Locate the cell with the specified text and output its (x, y) center coordinate. 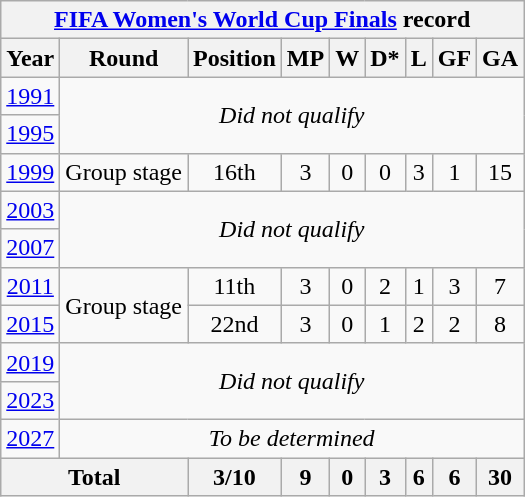
To be determined (292, 438)
GF (454, 58)
30 (500, 477)
L (418, 58)
2007 (30, 248)
1999 (30, 172)
1991 (30, 96)
2003 (30, 210)
3/10 (235, 477)
Year (30, 58)
15 (500, 172)
GA (500, 58)
FIFA Women's World Cup Finals record (262, 20)
Round (124, 58)
W (348, 58)
11th (235, 286)
2023 (30, 400)
Position (235, 58)
Total (94, 477)
2019 (30, 362)
9 (305, 477)
1995 (30, 134)
MP (305, 58)
22nd (235, 324)
2015 (30, 324)
D* (385, 58)
16th (235, 172)
2027 (30, 438)
7 (500, 286)
8 (500, 324)
2011 (30, 286)
